Scan for the cell matching the given text and deliver its [X, Y] coordinate at center. 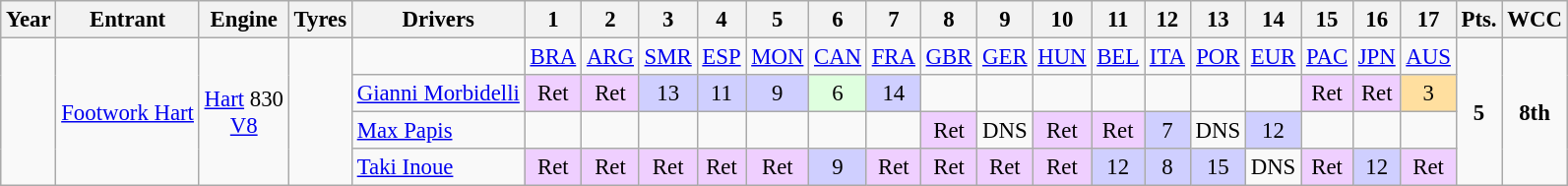
MON [778, 57]
AUS [1428, 57]
HUN [1062, 57]
Max Papis [438, 131]
Hart 830V8 [244, 112]
4 [721, 20]
Footwork Hart [128, 112]
1 [553, 20]
Tyres [320, 20]
Entrant [128, 20]
GER [1005, 57]
Pts. [1478, 20]
Engine [244, 20]
ESP [721, 57]
17 [1428, 20]
ITA [1167, 57]
16 [1376, 20]
BEL [1118, 57]
BRA [553, 57]
GBR [949, 57]
EUR [1273, 57]
10 [1062, 20]
JPN [1376, 57]
Drivers [438, 20]
WCC [1535, 20]
FRA [894, 57]
2 [610, 20]
8th [1535, 112]
POR [1218, 57]
Taki Inoue [438, 167]
Year [29, 20]
ARG [610, 57]
CAN [839, 57]
PAC [1327, 57]
Gianni Morbidelli [438, 93]
SMR [667, 57]
